Determine the (X, Y) coordinate at the center of the cell enclosing the given text.  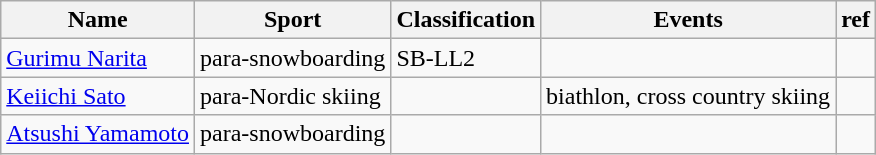
Sport (293, 20)
biathlon, cross country skiing (688, 96)
Classification (466, 20)
Atsushi Yamamoto (98, 134)
ref (856, 20)
Name (98, 20)
SB-LL2 (466, 58)
para-Nordic skiing (293, 96)
Events (688, 20)
Gurimu Narita (98, 58)
Keiichi Sato (98, 96)
